Search for the cell housing the specified text and yield its [x, y] center coordinate. 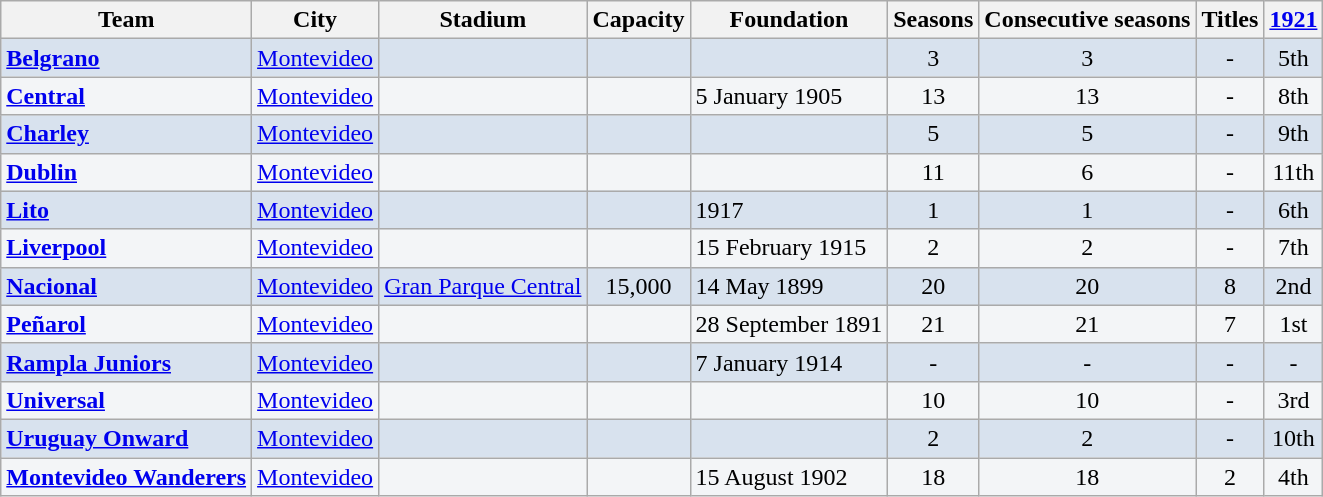
Belgrano [126, 58]
15 February 1915 [789, 248]
Capacity [638, 20]
3rd [1294, 400]
28 September 1891 [789, 324]
2nd [1294, 286]
Montevideo Wanderers [126, 477]
Consecutive seasons [1088, 20]
Liverpool [126, 248]
14 May 1899 [789, 286]
5 January 1905 [789, 96]
Titles [1230, 20]
10th [1294, 438]
Universal [126, 400]
1921 [1294, 20]
11th [1294, 172]
8 [1230, 286]
11 [934, 172]
Lito [126, 210]
Stadium [483, 20]
Foundation [789, 20]
9th [1294, 134]
15,000 [638, 286]
1917 [789, 210]
15 August 1902 [789, 477]
Peñarol [126, 324]
4th [1294, 477]
Charley [126, 134]
Rampla Juniors [126, 362]
Gran Parque Central [483, 286]
Seasons [934, 20]
City [316, 20]
7 January 1914 [789, 362]
Nacional [126, 286]
Team [126, 20]
7 [1230, 324]
Dublin [126, 172]
8th [1294, 96]
5th [1294, 58]
Central [126, 96]
7th [1294, 248]
1st [1294, 324]
6 [1088, 172]
Uruguay Onward [126, 438]
6th [1294, 210]
